Locate the cell with the specified text and output its (X, Y) center coordinate. 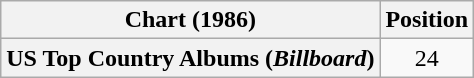
24 (427, 58)
US Top Country Albums (Billboard) (190, 58)
Chart (1986) (190, 20)
Position (427, 20)
